Return [x, y] of the center of cell containing provided text 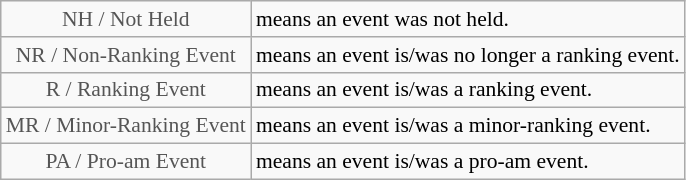
means an event is/was no longer a ranking event. [468, 55]
PA / Pro-am Event [126, 162]
means an event is/was a pro-am event. [468, 162]
MR / Minor-Ranking Event [126, 126]
NR / Non-Ranking Event [126, 55]
means an event is/was a ranking event. [468, 90]
means an event was not held. [468, 19]
NH / Not Held [126, 19]
R / Ranking Event [126, 90]
means an event is/was a minor-ranking event. [468, 126]
